Extract the (x, y) coordinate from the center of the cell holding the provided text.  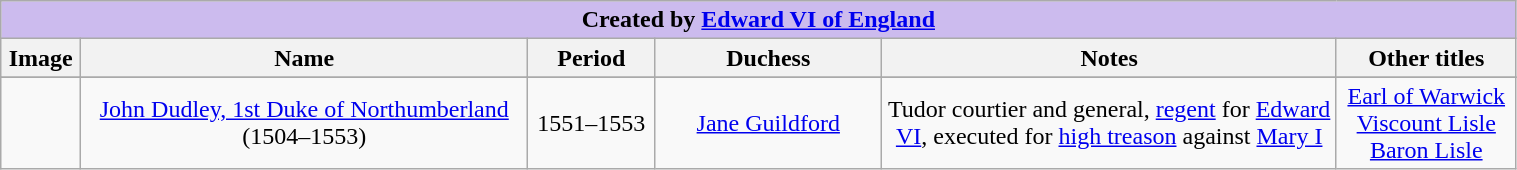
Name (304, 58)
Image (41, 58)
Earl of WarwickViscount LisleBaron Lisle (1426, 123)
Created by Edward VI of England (758, 20)
1551–1553 (592, 123)
Tudor courtier and general, regent for Edward VI, executed for high treason against Mary I (1110, 123)
Duchess (768, 58)
Period (592, 58)
Notes (1110, 58)
Jane Guildford (768, 123)
John Dudley, 1st Duke of Northumberland(1504–1553) (304, 123)
Other titles (1426, 58)
